Capture the cell that displays the provided text and extract its (X, Y) central coordinate. 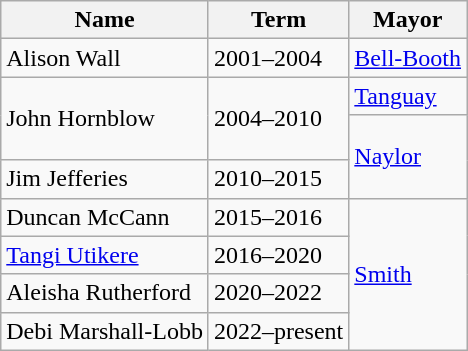
Debi Marshall-Lobb (105, 331)
2016–2020 (278, 255)
Alison Wall (105, 58)
2004–2010 (278, 118)
Tanguay (408, 96)
2010–2015 (278, 179)
Term (278, 20)
2015–2016 (278, 217)
2001–2004 (278, 58)
Tangi Utikere (105, 255)
Duncan McCann (105, 217)
Smith (408, 274)
John Hornblow (105, 118)
2020–2022 (278, 293)
Naylor (408, 156)
Jim Jefferies (105, 179)
2022–present (278, 331)
Mayor (408, 20)
Name (105, 20)
Aleisha Rutherford (105, 293)
Bell-Booth (408, 58)
